Capture the cell that displays the provided text and extract its (X, Y) central coordinate. 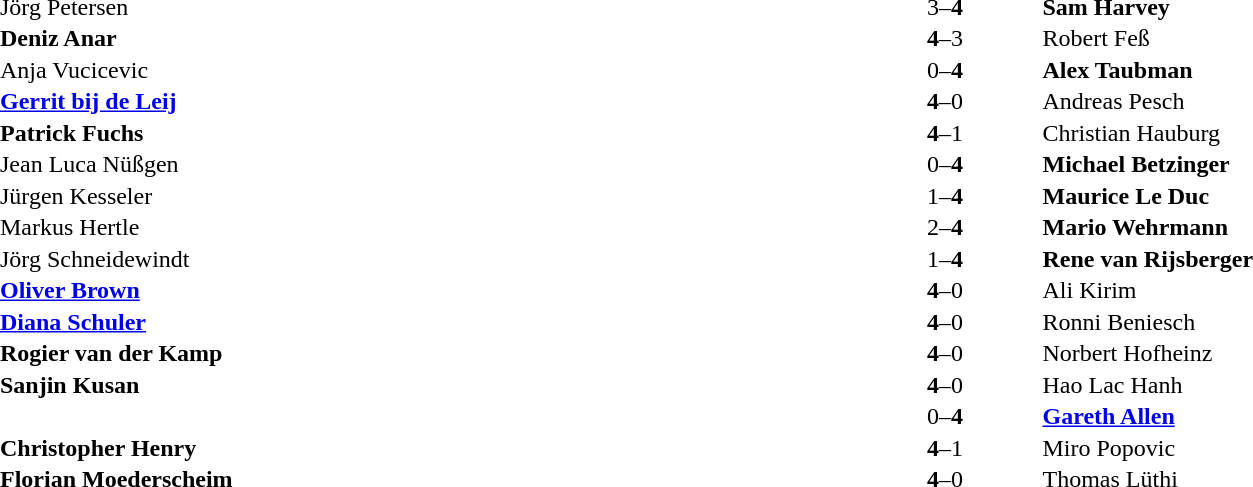
2–4 (944, 227)
4–3 (944, 39)
